Return the [X, Y] coordinate for the center point of the cell that contains the specified text.  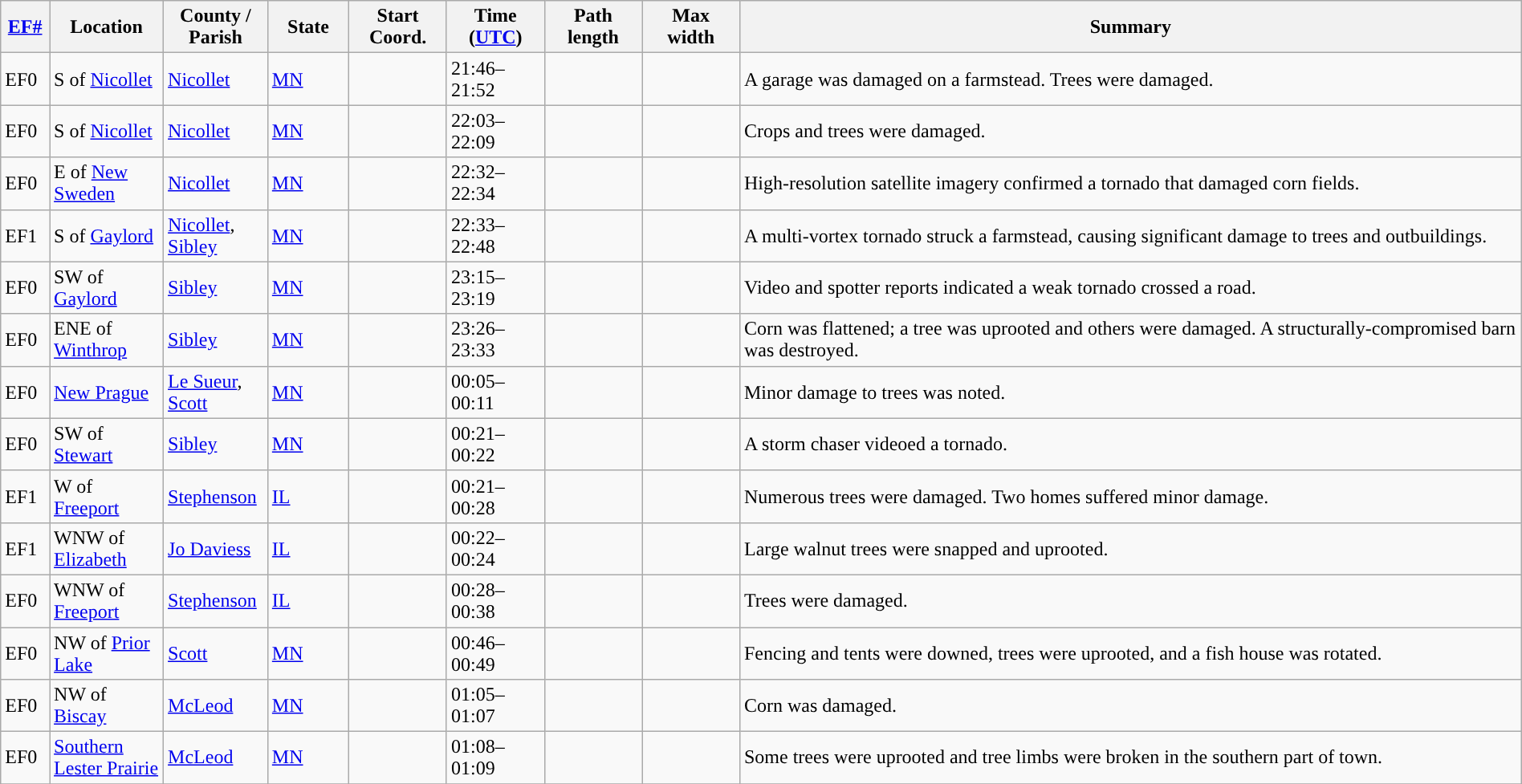
00:21–00:28 [495, 496]
Crops and trees were damaged. [1130, 132]
WNW of Freeport [107, 600]
21:46–21:52 [495, 79]
ENE of Winthrop [107, 340]
Le Sueur, Scott [216, 392]
Time (UTC) [495, 27]
S of Gaylord [107, 236]
High-resolution satellite imagery confirmed a tornado that damaged corn fields. [1130, 183]
00:21–00:22 [495, 445]
01:05–01:07 [495, 706]
A storm chaser videoed a tornado. [1130, 445]
Nicollet, Sibley [216, 236]
01:08–01:09 [495, 758]
00:05–00:11 [495, 392]
A multi-vortex tornado struck a farmstead, causing significant damage to trees and outbuildings. [1130, 236]
Southern Lester Prairie [107, 758]
23:15–23:19 [495, 287]
Max width [691, 27]
22:03–22:09 [495, 132]
State [308, 27]
E of New Sweden [107, 183]
Start Coord. [398, 27]
County / Parish [216, 27]
Video and spotter reports indicated a weak tornado crossed a road. [1130, 287]
Corn was flattened; a tree was uprooted and others were damaged. A structurally-compromised barn was destroyed. [1130, 340]
Corn was damaged. [1130, 706]
00:28–00:38 [495, 600]
Path length [593, 27]
23:26–23:33 [495, 340]
00:46–00:49 [495, 653]
Fencing and tents were downed, trees were uprooted, and a fish house was rotated. [1130, 653]
New Prague [107, 392]
SW of Stewart [107, 445]
A garage was damaged on a farmstead. Trees were damaged. [1130, 79]
Jo Daviess [216, 549]
Scott [216, 653]
22:32–22:34 [495, 183]
22:33–22:48 [495, 236]
Numerous trees were damaged. Two homes suffered minor damage. [1130, 496]
Location [107, 27]
NW of Prior Lake [107, 653]
W of Freeport [107, 496]
Some trees were uprooted and tree limbs were broken in the southern part of town. [1130, 758]
00:22–00:24 [495, 549]
NW of Biscay [107, 706]
EF# [26, 27]
Summary [1130, 27]
WNW of Elizabeth [107, 549]
Trees were damaged. [1130, 600]
Large walnut trees were snapped and uprooted. [1130, 549]
Minor damage to trees was noted. [1130, 392]
SW of Gaylord [107, 287]
